Return (x, y) of the center of cell containing provided text 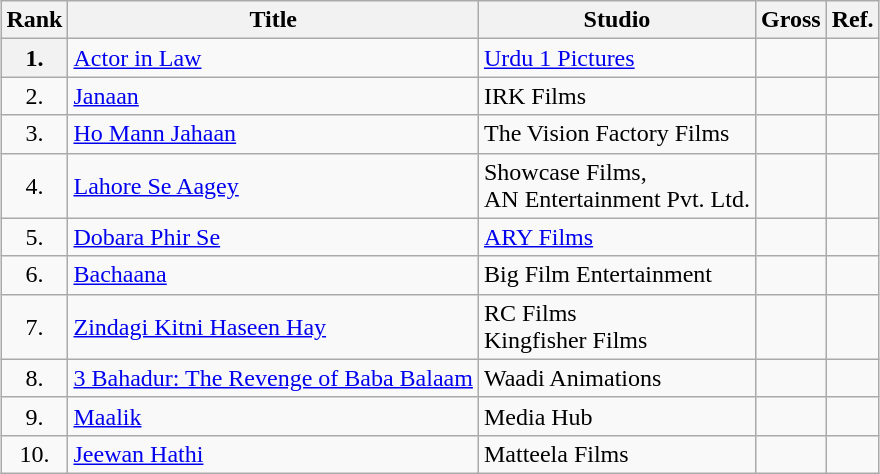
Urdu 1 Pictures (616, 58)
Lahore Se Aagey (273, 186)
Dobara Phir Se (273, 237)
Studio (616, 20)
Matteela Films (616, 454)
Jeewan Hathi (273, 454)
Actor in Law (273, 58)
1. (34, 58)
Bachaana (273, 275)
Ho Mann Jahaan (273, 134)
Maalik (273, 416)
3 Bahadur: The Revenge of Baba Balaam (273, 378)
6. (34, 275)
Gross (790, 20)
Waadi Animations (616, 378)
Showcase Films, AN Entertainment Pvt. Ltd. (616, 186)
The Vision Factory Films (616, 134)
Janaan (273, 96)
Ref. (852, 20)
3. (34, 134)
Big Film Entertainment (616, 275)
Rank (34, 20)
RC FilmsKingfisher Films (616, 326)
Media Hub (616, 416)
IRK Films (616, 96)
8. (34, 378)
10. (34, 454)
Zindagi Kitni Haseen Hay (273, 326)
7. (34, 326)
2. (34, 96)
ARY Films (616, 237)
Title (273, 20)
4. (34, 186)
9. (34, 416)
5. (34, 237)
